Scan for the cell matching the given text and deliver its (X, Y) coordinate at center. 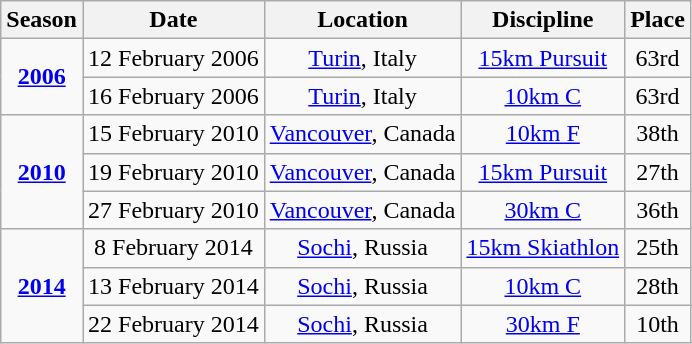
16 February 2006 (173, 96)
13 February 2014 (173, 286)
2014 (42, 286)
30km F (543, 324)
36th (658, 210)
Date (173, 20)
10th (658, 324)
2006 (42, 77)
8 February 2014 (173, 248)
Location (362, 20)
Place (658, 20)
22 February 2014 (173, 324)
19 February 2010 (173, 172)
10km F (543, 134)
38th (658, 134)
2010 (42, 172)
Season (42, 20)
28th (658, 286)
15 February 2010 (173, 134)
25th (658, 248)
27 February 2010 (173, 210)
27th (658, 172)
12 February 2006 (173, 58)
15km Skiathlon (543, 248)
Discipline (543, 20)
30km C (543, 210)
